Capture the cell that displays the provided text and extract its [x, y] central coordinate. 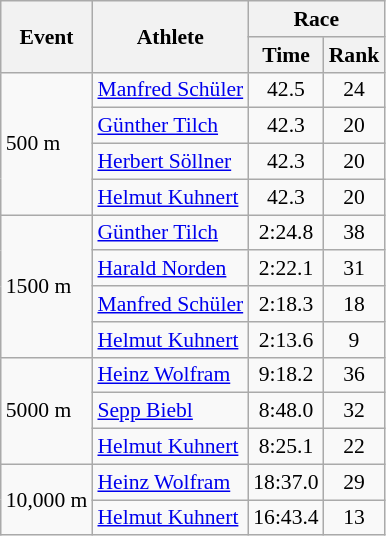
29 [354, 482]
1500 m [47, 286]
24 [354, 90]
Time [286, 55]
36 [354, 375]
5000 m [47, 410]
16:43.4 [286, 518]
Harald Norden [170, 269]
9:18.2 [286, 375]
Herbert Söllner [170, 162]
8:25.1 [286, 447]
22 [354, 447]
18:37.0 [286, 482]
2:18.3 [286, 304]
42.5 [286, 90]
Race [316, 19]
Athlete [170, 36]
32 [354, 411]
Rank [354, 55]
8:48.0 [286, 411]
18 [354, 304]
13 [354, 518]
2:22.1 [286, 269]
31 [354, 269]
2:13.6 [286, 340]
9 [354, 340]
500 m [47, 143]
38 [354, 233]
Event [47, 36]
2:24.8 [286, 233]
10,000 m [47, 500]
Sepp Biebl [170, 411]
